Search for the cell housing the specified text and yield its [x, y] center coordinate. 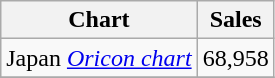
Sales [236, 20]
Japan Oricon chart [99, 58]
Chart [99, 20]
68,958 [236, 58]
